From the cell containing the given text, extract its center point as (X, Y) coordinate. 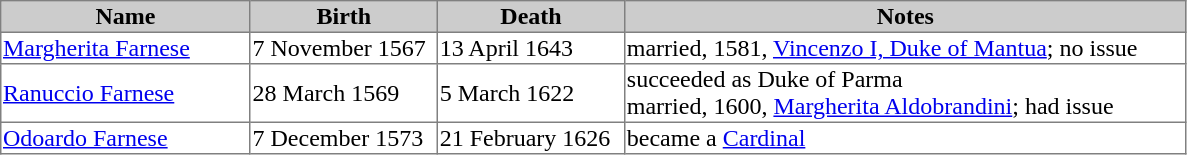
7 November 1567 (344, 48)
5 March 1622 (530, 93)
Death (530, 17)
succeeded as Duke of Parmamarried, 1600, Margherita Aldobrandini; had issue (906, 93)
7 December 1573 (344, 138)
21 February 1626 (530, 138)
28 March 1569 (344, 93)
Notes (906, 17)
Ranuccio Farnese (126, 93)
Margherita Farnese (126, 48)
became a Cardinal (906, 138)
Birth (344, 17)
married, 1581, Vincenzo I, Duke of Mantua; no issue (906, 48)
Odoardo Farnese (126, 138)
Name (126, 17)
13 April 1643 (530, 48)
